Locate the cell with the specified text and output its (x, y) center coordinate. 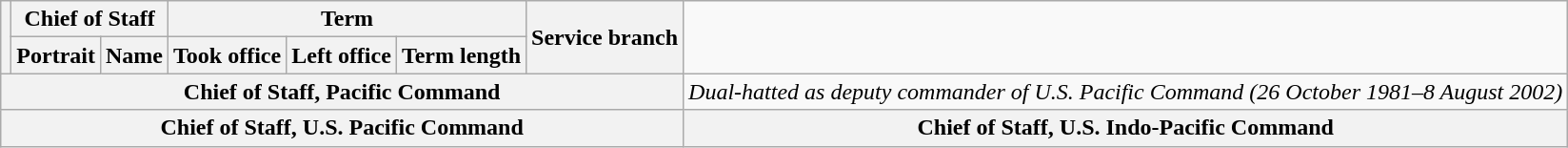
Dual-hatted as deputy commander of U.S. Pacific Command (26 October 1981–8 August 2002) (1125, 92)
Left office (342, 55)
Took office (228, 55)
Chief of Staff (89, 19)
Term length (461, 55)
Term (347, 19)
Service branch (605, 37)
Chief of Staff, Pacific Command (343, 92)
Chief of Staff, U.S. Pacific Command (343, 128)
Chief of Staff, U.S. Indo-Pacific Command (1125, 128)
Portrait (56, 55)
Name (133, 55)
